Find where the given text appears and provide that cell's center as [X, Y] coordinate. 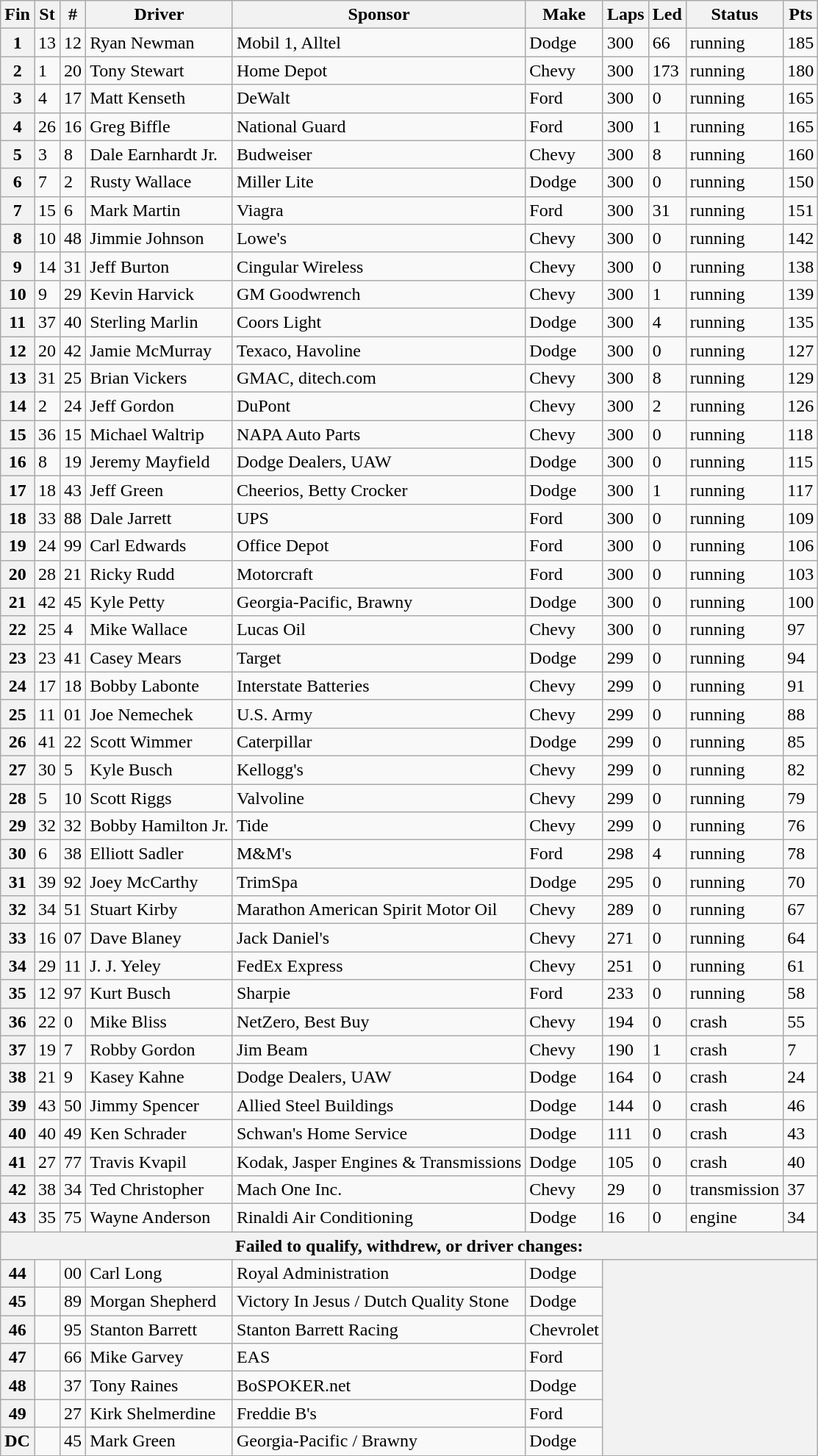
164 [625, 1077]
Mark Green [159, 1441]
44 [18, 1274]
126 [801, 406]
Budweiser [378, 154]
Tony Raines [159, 1385]
85 [801, 742]
Morgan Shepherd [159, 1302]
Royal Administration [378, 1274]
Jeremy Mayfield [159, 462]
160 [801, 154]
233 [625, 994]
DeWalt [378, 98]
07 [73, 938]
117 [801, 490]
DuPont [378, 406]
Jamie McMurray [159, 351]
Bobby Labonte [159, 686]
180 [801, 71]
82 [801, 770]
Jim Beam [378, 1050]
118 [801, 434]
Ryan Newman [159, 43]
Led [667, 15]
Kellogg's [378, 770]
139 [801, 294]
M&M's [378, 854]
Travis Kvapil [159, 1161]
77 [73, 1161]
64 [801, 938]
115 [801, 462]
Georgia-Pacific, Brawny [378, 602]
Mike Garvey [159, 1358]
Carl Long [159, 1274]
Stanton Barrett Racing [378, 1330]
295 [625, 882]
Brian Vickers [159, 379]
Carl Edwards [159, 546]
Victory In Jesus / Dutch Quality Stone [378, 1302]
Ricky Rudd [159, 574]
engine [734, 1217]
TrimSpa [378, 882]
Kyle Petty [159, 602]
Jeff Gordon [159, 406]
103 [801, 574]
Lowe's [378, 238]
Valvoline [378, 797]
Failed to qualify, withdrew, or driver changes: [409, 1246]
76 [801, 826]
Kodak, Jasper Engines & Transmissions [378, 1161]
109 [801, 518]
Jeff Burton [159, 266]
Cheerios, Betty Crocker [378, 490]
National Guard [378, 126]
Robby Gordon [159, 1050]
95 [73, 1330]
Fin [18, 15]
Driver [159, 15]
Pts [801, 15]
Kirk Shelmerdine [159, 1413]
Joey McCarthy [159, 882]
Kasey Kahne [159, 1077]
U.S. Army [378, 714]
106 [801, 546]
79 [801, 797]
Jack Daniel's [378, 938]
144 [625, 1105]
Lucas Oil [378, 630]
Rusty Wallace [159, 182]
Tide [378, 826]
Stanton Barrett [159, 1330]
Coors Light [378, 322]
185 [801, 43]
Jeff Green [159, 490]
NAPA Auto Parts [378, 434]
BoSPOKER.net [378, 1385]
99 [73, 546]
Joe Nemechek [159, 714]
173 [667, 71]
Make [564, 15]
Sponsor [378, 15]
Dave Blaney [159, 938]
Schwan's Home Service [378, 1133]
transmission [734, 1189]
Mark Martin [159, 210]
St [47, 15]
100 [801, 602]
111 [625, 1133]
Bobby Hamilton Jr. [159, 826]
Freddie B's [378, 1413]
Mike Bliss [159, 1022]
Scott Riggs [159, 797]
151 [801, 210]
Allied Steel Buildings [378, 1105]
Elliott Sadler [159, 854]
289 [625, 910]
Greg Biffle [159, 126]
NetZero, Best Buy [378, 1022]
UPS [378, 518]
51 [73, 910]
Jimmy Spencer [159, 1105]
47 [18, 1358]
J. J. Yeley [159, 966]
Kyle Busch [159, 770]
Ken Schrader [159, 1133]
Mobil 1, Alltel [378, 43]
138 [801, 266]
01 [73, 714]
Miller Lite [378, 182]
78 [801, 854]
Tony Stewart [159, 71]
Matt Kenseth [159, 98]
251 [625, 966]
Kevin Harvick [159, 294]
Status [734, 15]
Texaco, Havoline [378, 351]
Michael Waltrip [159, 434]
DC [18, 1441]
Sharpie [378, 994]
127 [801, 351]
GMAC, ditech.com [378, 379]
75 [73, 1217]
Dale Earnhardt Jr. [159, 154]
Scott Wimmer [159, 742]
190 [625, 1050]
Mach One Inc. [378, 1189]
Chevrolet [564, 1330]
Jimmie Johnson [159, 238]
70 [801, 882]
150 [801, 182]
142 [801, 238]
135 [801, 322]
Casey Mears [159, 658]
Marathon American Spirit Motor Oil [378, 910]
Interstate Batteries [378, 686]
EAS [378, 1358]
91 [801, 686]
50 [73, 1105]
Home Depot [378, 71]
271 [625, 938]
00 [73, 1274]
Rinaldi Air Conditioning [378, 1217]
61 [801, 966]
194 [625, 1022]
GM Goodwrench [378, 294]
Wayne Anderson [159, 1217]
92 [73, 882]
298 [625, 854]
58 [801, 994]
Motorcraft [378, 574]
Dale Jarrett [159, 518]
Sterling Marlin [159, 322]
Cingular Wireless [378, 266]
Kurt Busch [159, 994]
105 [625, 1161]
Laps [625, 15]
Ted Christopher [159, 1189]
67 [801, 910]
Georgia-Pacific / Brawny [378, 1441]
129 [801, 379]
Stuart Kirby [159, 910]
55 [801, 1022]
94 [801, 658]
Mike Wallace [159, 630]
Caterpillar [378, 742]
Office Depot [378, 546]
89 [73, 1302]
Target [378, 658]
FedEx Express [378, 966]
Viagra [378, 210]
# [73, 15]
